Find where the given text appears and provide that cell's center as (X, Y) coordinate. 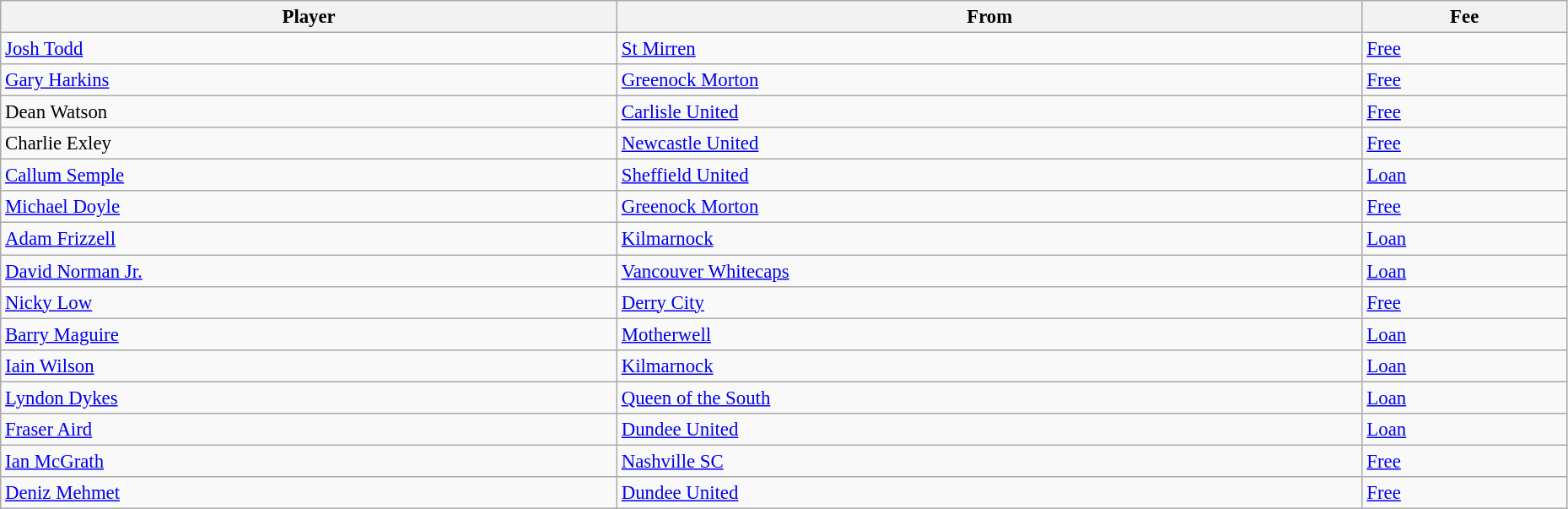
Nashville SC (989, 461)
Ian McGrath (309, 461)
Callum Semple (309, 176)
Nicky Low (309, 302)
Adam Frizzell (309, 239)
Fraser Aird (309, 430)
Carlisle United (989, 112)
Barry Maguire (309, 334)
From (989, 17)
Derry City (989, 302)
Lyndon Dykes (309, 398)
Queen of the South (989, 398)
Charlie Exley (309, 143)
Michael Doyle (309, 207)
Josh Todd (309, 49)
St Mirren (989, 49)
Fee (1464, 17)
David Norman Jr. (309, 271)
Gary Harkins (309, 80)
Iain Wilson (309, 366)
Newcastle United (989, 143)
Dean Watson (309, 112)
Sheffield United (989, 176)
Deniz Mehmet (309, 493)
Motherwell (989, 334)
Vancouver Whitecaps (989, 271)
Player (309, 17)
